Search for the cell housing the specified text and yield its [X, Y] center coordinate. 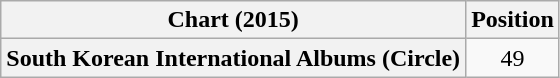
South Korean International Albums (Circle) [234, 58]
Position [513, 20]
49 [513, 58]
Chart (2015) [234, 20]
